Scan for the cell matching the given text and deliver its [X, Y] coordinate at center. 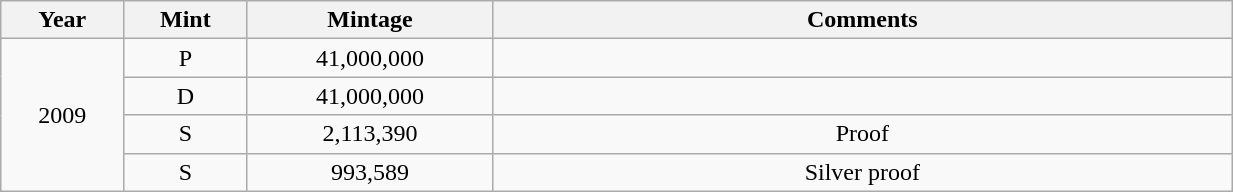
P [186, 58]
D [186, 96]
Proof [862, 134]
Comments [862, 20]
Silver proof [862, 172]
Mint [186, 20]
2009 [62, 115]
993,589 [370, 172]
Mintage [370, 20]
2,113,390 [370, 134]
Year [62, 20]
